Extract the [X, Y] coordinate from the center of the cell holding the provided text.  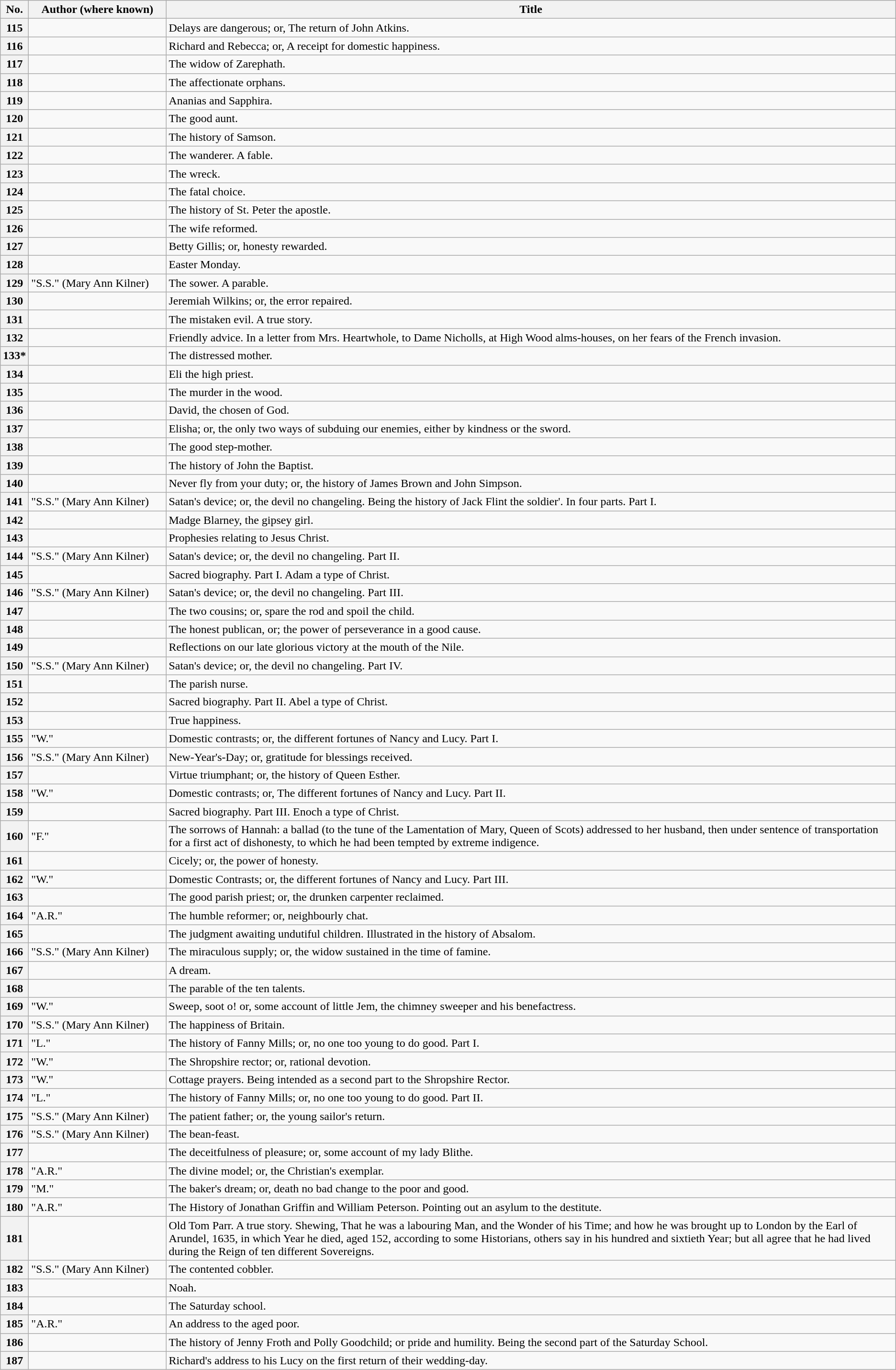
180 [14, 1207]
True happiness. [531, 720]
Never fly from your duty; or, the history of James Brown and John Simpson. [531, 483]
158 [14, 793]
Domestic contrasts; or, The different fortunes of Nancy and Lucy. Part II. [531, 793]
Easter Monday. [531, 265]
183 [14, 1288]
159 [14, 812]
144 [14, 556]
167 [14, 970]
153 [14, 720]
Title [531, 10]
Cottage prayers. Being intended as a second part to the Shropshire Rector. [531, 1079]
No. [14, 10]
178 [14, 1171]
137 [14, 429]
162 [14, 879]
165 [14, 934]
The Saturday school. [531, 1306]
170 [14, 1025]
Satan's device; or, the devil no changeling. Part II. [531, 556]
The sower. A parable. [531, 283]
A dream. [531, 970]
The distressed mother. [531, 356]
Virtue triumphant; or, the history of Queen Esther. [531, 775]
125 [14, 210]
123 [14, 173]
179 [14, 1189]
The happiness of Britain. [531, 1025]
150 [14, 666]
186 [14, 1342]
130 [14, 301]
163 [14, 897]
152 [14, 702]
177 [14, 1153]
Ananias and Sapphira. [531, 101]
Elisha; or, the only two ways of subduing our enemies, either by kindness or the sword. [531, 429]
The history of Fanny Mills; or, no one too young to do good. Part I. [531, 1043]
129 [14, 283]
140 [14, 483]
146 [14, 593]
Cicely; or, the power of honesty. [531, 861]
161 [14, 861]
The good aunt. [531, 119]
184 [14, 1306]
Sweep, soot o! or, some account of little Jem, the chimney sweeper and his benefactress. [531, 1007]
Betty Gillis; or, honesty rewarded. [531, 247]
Domestic Contrasts; or, the different fortunes of Nancy and Lucy. Part III. [531, 879]
141 [14, 501]
The History of Jonathan Griffin and William Peterson. Pointing out an asylum to the destitute. [531, 1207]
145 [14, 575]
175 [14, 1116]
122 [14, 155]
The widow of Zarephath. [531, 64]
The history of John the Baptist. [531, 465]
173 [14, 1079]
127 [14, 247]
The bean-feast. [531, 1134]
The humble reformer; or, neighbourly chat. [531, 916]
185 [14, 1324]
Eli the high priest. [531, 374]
172 [14, 1061]
139 [14, 465]
The baker's dream; or, death no bad change to the poor and good. [531, 1189]
The parish nurse. [531, 684]
134 [14, 374]
The wife reformed. [531, 228]
147 [14, 611]
160 [14, 836]
174 [14, 1098]
138 [14, 447]
The history of Jenny Froth and Polly Goodchild; or pride and humility. Being the second part of the Saturday School. [531, 1342]
Reflections on our late glorious victory at the mouth of the Nile. [531, 647]
Sacred biography. Part I. Adam a type of Christ. [531, 575]
The miraculous supply; or, the widow sustained in the time of famine. [531, 952]
The divine model; or, the Christian's exemplar. [531, 1171]
115 [14, 28]
Richard's address to his Lucy on the first return of their wedding-day. [531, 1360]
The history of Fanny Mills; or, no one too young to do good. Part II. [531, 1098]
Sacred biography. Part II. Abel a type of Christ. [531, 702]
Author (where known) [98, 10]
151 [14, 684]
181 [14, 1238]
The judgment awaiting undutiful children. Illustrated in the history of Absalom. [531, 934]
116 [14, 46]
The good step-mother. [531, 447]
The affectionate orphans. [531, 82]
The contented cobbler. [531, 1269]
119 [14, 101]
Sacred biography. Part III. Enoch a type of Christ. [531, 812]
Richard and Rebecca; or, A receipt for domestic happiness. [531, 46]
164 [14, 916]
126 [14, 228]
Satan's device; or, the devil no changeling. Being the history of Jack Flint the soldier'. In four parts. Part I. [531, 501]
131 [14, 319]
Satan's device; or, the devil no changeling. Part IV. [531, 666]
171 [14, 1043]
The history of St. Peter the apostle. [531, 210]
The parable of the ten talents. [531, 988]
128 [14, 265]
166 [14, 952]
120 [14, 119]
The deceitfulness of pleasure; or, some account of my lady Blithe. [531, 1153]
117 [14, 64]
143 [14, 538]
Prophesies relating to Jesus Christ. [531, 538]
The Shropshire rector; or, rational devotion. [531, 1061]
The wanderer. A fable. [531, 155]
176 [14, 1134]
New-Year's-Day; or, gratitude for blessings received. [531, 757]
The good parish priest; or, the drunken carpenter reclaimed. [531, 897]
156 [14, 757]
David, the chosen of God. [531, 410]
136 [14, 410]
Madge Blarney, the gipsey girl. [531, 520]
155 [14, 738]
Friendly advice. In a letter from Mrs. Heartwhole, to Dame Nicholls, at High Wood alms-houses, on her fears of the French invasion. [531, 338]
Noah. [531, 1288]
187 [14, 1360]
157 [14, 775]
118 [14, 82]
"M." [98, 1189]
The murder in the wood. [531, 392]
The fatal choice. [531, 192]
182 [14, 1269]
"F." [98, 836]
Jeremiah Wilkins; or, the error repaired. [531, 301]
The patient father; or, the young sailor's return. [531, 1116]
Satan's device; or, the devil no changeling. Part III. [531, 593]
168 [14, 988]
133* [14, 356]
The honest publican, or; the power of perseverance in a good cause. [531, 629]
The two cousins; or, spare the rod and spoil the child. [531, 611]
Domestic contrasts; or, the different fortunes of Nancy and Lucy. Part I. [531, 738]
Delays are dangerous; or, The return of John Atkins. [531, 28]
132 [14, 338]
149 [14, 647]
The mistaken evil. A true story. [531, 319]
148 [14, 629]
135 [14, 392]
124 [14, 192]
The wreck. [531, 173]
An address to the aged poor. [531, 1324]
The history of Samson. [531, 137]
121 [14, 137]
142 [14, 520]
169 [14, 1007]
